Search for the cell housing the specified text and yield its [X, Y] center coordinate. 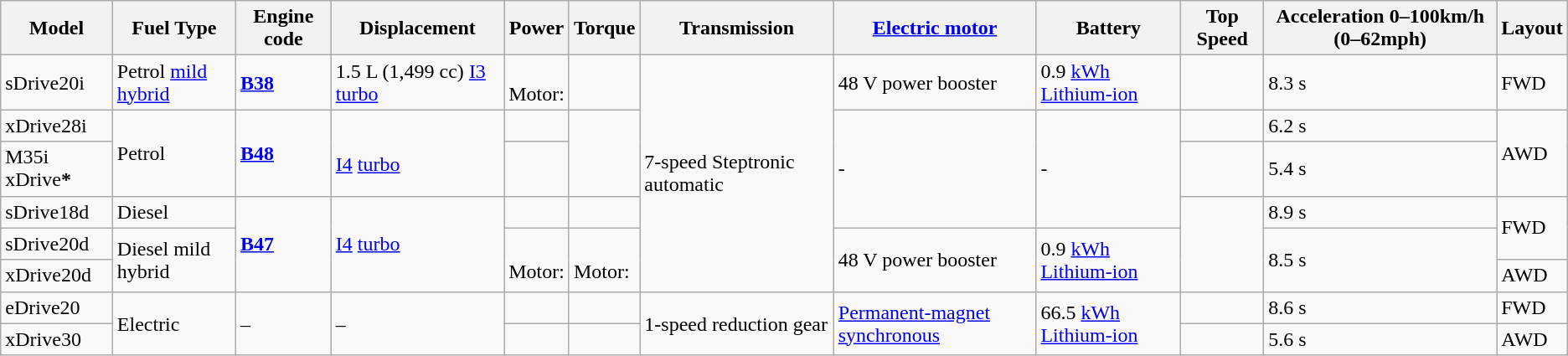
Model [57, 28]
Fuel Type [174, 28]
Diesel mild hybrid [174, 260]
sDrive18d [57, 212]
8.5 s [1380, 260]
Torque [604, 28]
8.6 s [1380, 307]
M35i xDrive* [57, 169]
Engine code [283, 28]
Displacement [417, 28]
B47 [283, 244]
xDrive30 [57, 339]
Top Speed [1223, 28]
Petrol mild hybrid [174, 82]
8.3 s [1380, 82]
Power [537, 28]
sDrive20d [57, 244]
8.9 s [1380, 212]
sDrive20i [57, 82]
1.5 L (1,499 cc) I3 turbo [417, 82]
Electric motor [935, 28]
Petrol [174, 152]
xDrive28i [57, 126]
7-speed Steptronic automatic [737, 173]
B48 [283, 152]
Electric [174, 323]
5.6 s [1380, 339]
Battery [1109, 28]
5.4 s [1380, 169]
B38 [283, 82]
66.5 kWh Lithium-ion [1109, 323]
xDrive20d [57, 276]
Acceleration 0–100km/h (0–62mph) [1380, 28]
6.2 s [1380, 126]
1-speed reduction gear [737, 323]
Diesel [174, 212]
Layout [1533, 28]
Permanent-magnet synchronous [935, 323]
Transmission [737, 28]
eDrive20 [57, 307]
